Return [X, Y] of the center of cell containing provided text 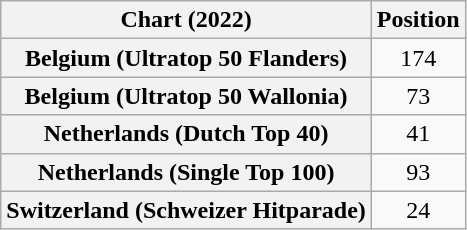
Belgium (Ultratop 50 Wallonia) [186, 96]
Netherlands (Single Top 100) [186, 172]
41 [418, 134]
Belgium (Ultratop 50 Flanders) [186, 58]
24 [418, 210]
174 [418, 58]
93 [418, 172]
Chart (2022) [186, 20]
73 [418, 96]
Position [418, 20]
Netherlands (Dutch Top 40) [186, 134]
Switzerland (Schweizer Hitparade) [186, 210]
